Output the [x, y] coordinate of the center of the cell containing the given text.  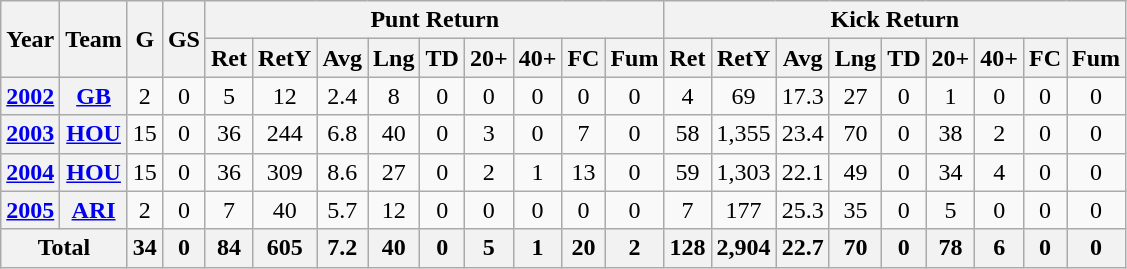
Year [30, 39]
78 [950, 248]
2,904 [744, 248]
2003 [30, 134]
38 [950, 134]
22.7 [802, 248]
Total [64, 248]
G [144, 39]
605 [285, 248]
58 [688, 134]
5.7 [342, 210]
2005 [30, 210]
84 [228, 248]
177 [744, 210]
Punt Return [434, 20]
309 [285, 172]
3 [488, 134]
23.4 [802, 134]
244 [285, 134]
Kick Return [895, 20]
6 [1000, 248]
Team [94, 39]
GB [94, 96]
49 [855, 172]
8.6 [342, 172]
7.2 [342, 248]
2.4 [342, 96]
2004 [30, 172]
1,355 [744, 134]
128 [688, 248]
ARI [94, 210]
GS [184, 39]
35 [855, 210]
13 [584, 172]
8 [394, 96]
22.1 [802, 172]
20 [584, 248]
6.8 [342, 134]
59 [688, 172]
1,303 [744, 172]
69 [744, 96]
2002 [30, 96]
25.3 [802, 210]
17.3 [802, 96]
